Determine the (x, y) coordinate at the center of the cell enclosing the given text.  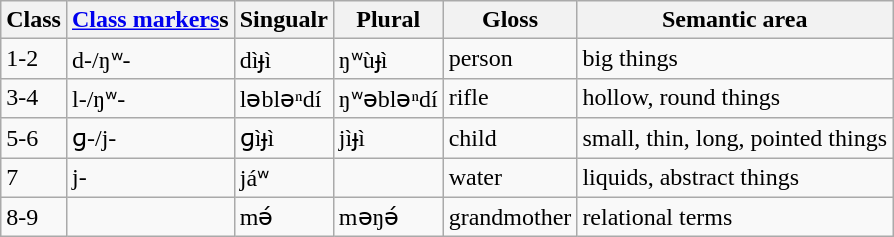
grandmother (510, 217)
Singualr (284, 20)
məŋə́ (388, 217)
dìɟì (284, 59)
ɡ-/j- (150, 138)
Class (34, 20)
1-2 (34, 59)
5-6 (34, 138)
Class markerss (150, 20)
l-/ŋʷ- (150, 98)
Semantic area (735, 20)
8-9 (34, 217)
mə́ (284, 217)
ɡìɟì (284, 138)
water (510, 178)
person (510, 59)
rifle (510, 98)
j- (150, 178)
small, thin, long, pointed things (735, 138)
child (510, 138)
7 (34, 178)
Gloss (510, 20)
ləbləⁿdí (284, 98)
Plural (388, 20)
relational terms (735, 217)
ŋʷùɟì (388, 59)
hollow, round things (735, 98)
jìɟì (388, 138)
big things (735, 59)
liquids, abstract things (735, 178)
jáʷ (284, 178)
d-/ŋʷ- (150, 59)
ŋʷəbləⁿdí (388, 98)
3-4 (34, 98)
